Identify which cell holds the provided text, then report its [X, Y] central coordinate. 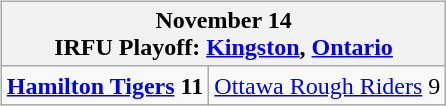
Ottawa Rough Riders 9 [328, 85]
Hamilton Tigers 11 [105, 85]
November 14IRFU Playoff: Kingston, Ontario [224, 34]
